Capture the cell that displays the provided text and extract its (X, Y) central coordinate. 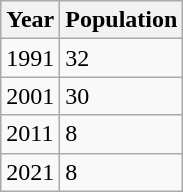
32 (122, 58)
Year (30, 20)
1991 (30, 58)
Population (122, 20)
2021 (30, 172)
30 (122, 96)
2011 (30, 134)
2001 (30, 96)
